Locate the cell with the specified text and output its [X, Y] center coordinate. 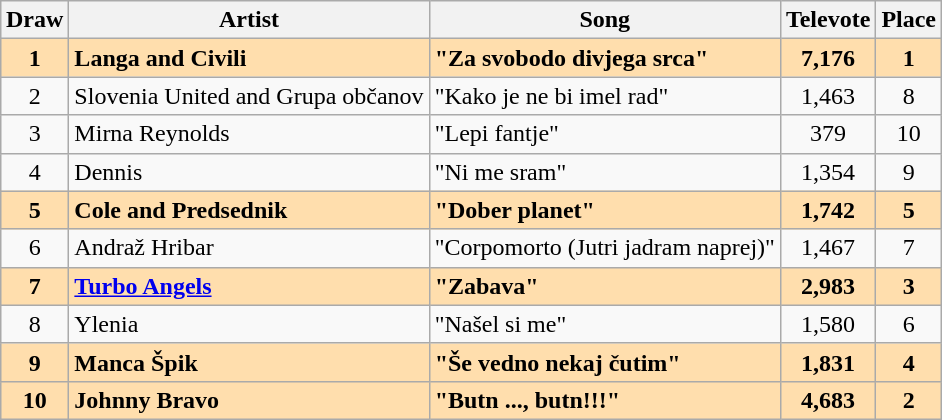
4,683 [828, 400]
1,742 [828, 210]
Turbo Angels [249, 286]
Place [909, 20]
Ylenia [249, 324]
Mirna Reynolds [249, 134]
Manca Špik [249, 362]
7,176 [828, 58]
Dennis [249, 172]
379 [828, 134]
1,580 [828, 324]
"Dober planet" [604, 210]
Televote [828, 20]
"Ni me sram" [604, 172]
Draw [34, 20]
1,467 [828, 248]
"Butn ..., butn!!!" [604, 400]
"Corpomorto (Jutri jadram naprej)" [604, 248]
"Kako je ne bi imel rad" [604, 96]
Johnny Bravo [249, 400]
Cole and Predsednik [249, 210]
"Lepi fantje" [604, 134]
1,354 [828, 172]
Artist [249, 20]
"Še vedno nekaj čutim" [604, 362]
Langa and Civili [249, 58]
1,831 [828, 362]
2,983 [828, 286]
Song [604, 20]
1,463 [828, 96]
"Zabava" [604, 286]
"Našel si me" [604, 324]
Slovenia United and Grupa občanov [249, 96]
"Za svobodo divjega srca" [604, 58]
Andraž Hribar [249, 248]
